Locate the cell with the specified text and output its [x, y] center coordinate. 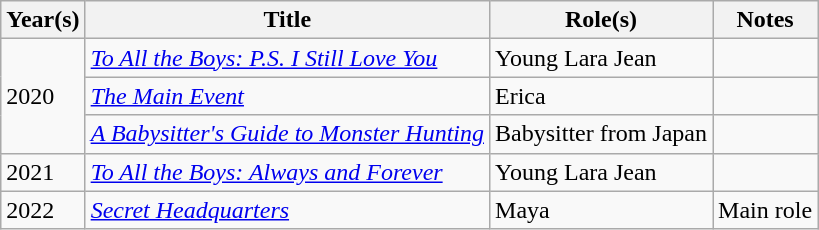
Babysitter from Japan [602, 134]
Main role [766, 210]
The Main Event [287, 96]
To All the Boys: Always and Forever [287, 172]
2021 [43, 172]
Notes [766, 20]
Erica [602, 96]
To All the Boys: P.S. I Still Love You [287, 58]
2022 [43, 210]
Title [287, 20]
Role(s) [602, 20]
Maya [602, 210]
A Babysitter's Guide to Monster Hunting [287, 134]
Year(s) [43, 20]
2020 [43, 96]
Secret Headquarters [287, 210]
